Detect which cell encompasses the target text, then output its [x, y] center coordinate. 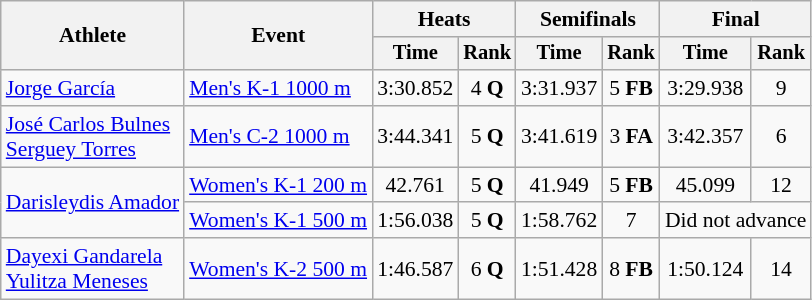
42.761 [415, 185]
Women's K-2 500 m [278, 268]
12 [782, 185]
4 Q [487, 88]
1:46.587 [415, 268]
1:56.038 [415, 221]
Women's K-1 200 m [278, 185]
45.099 [706, 185]
Men's K-1 1000 m [278, 88]
8 FB [631, 268]
3:29.938 [706, 88]
Jorge García [92, 88]
3:30.852 [415, 88]
Dayexi GandarelaYulitza Meneses [92, 268]
1:51.428 [559, 268]
6 Q [487, 268]
José Carlos BulnesSerguey Torres [92, 136]
3:42.357 [706, 136]
3 FA [631, 136]
1:58.762 [559, 221]
3:31.937 [559, 88]
7 [631, 221]
3:41.619 [559, 136]
Event [278, 36]
Heats [444, 19]
Did not advance [736, 221]
Men's C-2 1000 m [278, 136]
Darisleydis Amador [92, 202]
6 [782, 136]
1:50.124 [706, 268]
9 [782, 88]
Semifinals [588, 19]
3:44.341 [415, 136]
Final [736, 19]
14 [782, 268]
41.949 [559, 185]
Women's K-1 500 m [278, 221]
Athlete [92, 36]
